For the text-containing cell, return its midpoint in [X, Y] coordinate format. 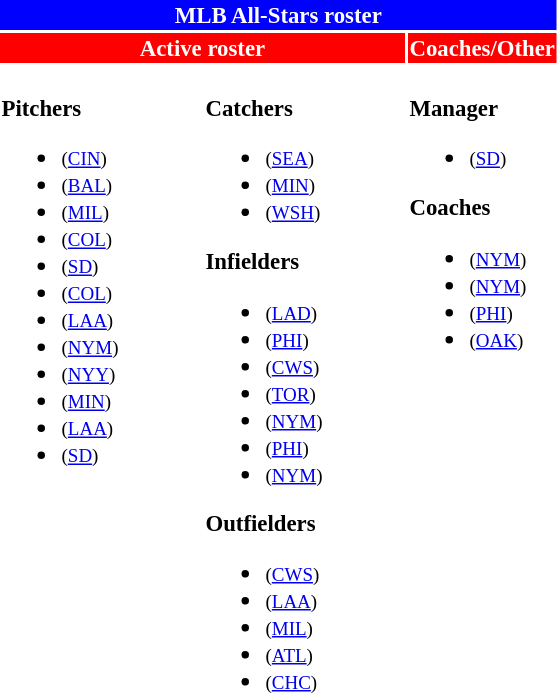
MLB All-Stars roster [278, 15]
Coaches/Other [482, 48]
Active roster [202, 48]
